Determine the [x, y] coordinate at the center of the cell enclosing the given text.  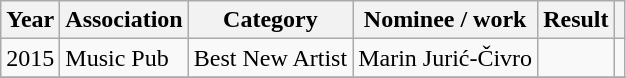
Association [124, 20]
Marin Jurić-Čivro [446, 58]
Nominee / work [446, 20]
Category [270, 20]
Best New Artist [270, 58]
Music Pub [124, 58]
Result [576, 20]
2015 [30, 58]
Year [30, 20]
